Detect which cell encompasses the target text, then output its (X, Y) center coordinate. 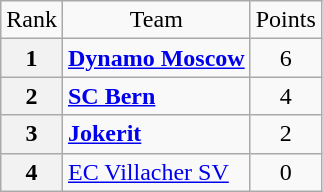
0 (286, 172)
Team (156, 20)
Jokerit (156, 134)
Dynamo Moscow (156, 58)
EC Villacher SV (156, 172)
SC Bern (156, 96)
6 (286, 58)
Points (286, 20)
Rank (32, 20)
3 (32, 134)
1 (32, 58)
